Return (x, y) of the center of cell containing provided text 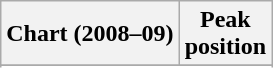
Chart (2008–09) (90, 34)
Peakposition (225, 34)
